Determine the [X, Y] coordinate at the center of the cell enclosing the given text.  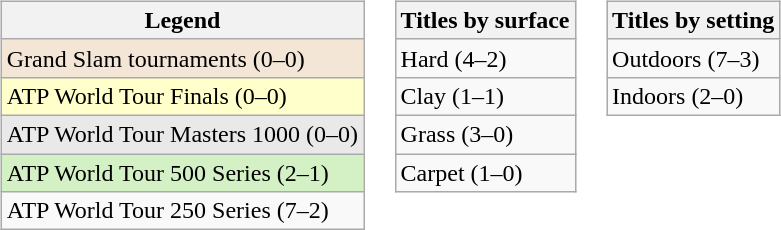
Grass (3–0) [485, 134]
ATP World Tour Finals (0–0) [182, 96]
Legend [182, 20]
Hard (4–2) [485, 58]
Outdoors (7–3) [694, 58]
ATP World Tour Masters 1000 (0–0) [182, 134]
Indoors (2–0) [694, 96]
Carpet (1–0) [485, 173]
ATP World Tour 250 Series (7–2) [182, 211]
Titles by surface [485, 20]
Clay (1–1) [485, 96]
Titles by setting [694, 20]
ATP World Tour 500 Series (2–1) [182, 173]
Grand Slam tournaments (0–0) [182, 58]
